Locate the cell with the specified text and output its [X, Y] center coordinate. 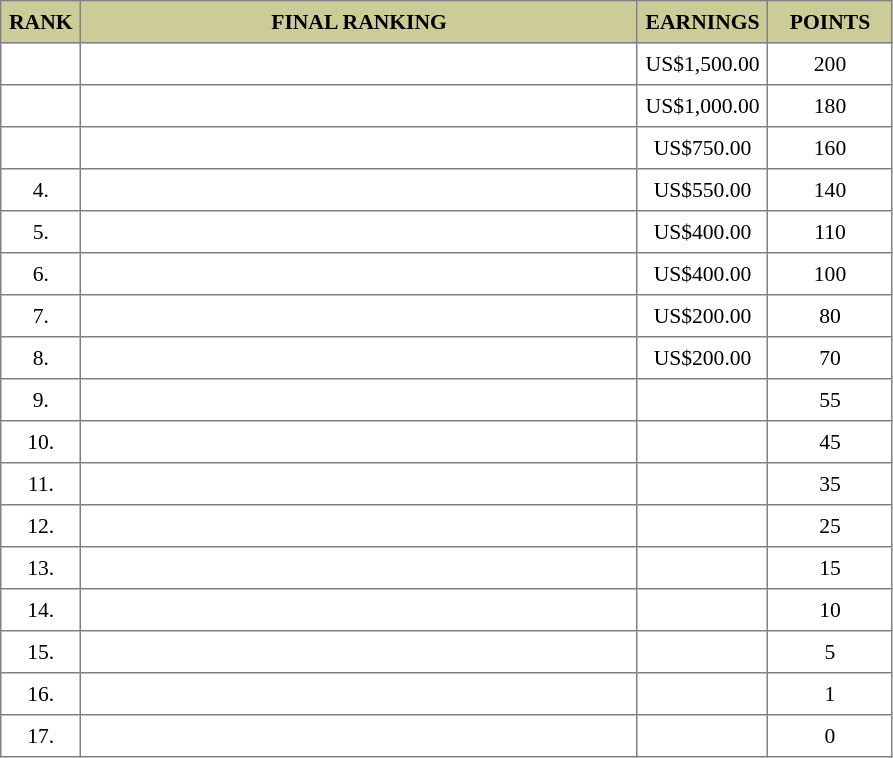
17. [41, 736]
8. [41, 358]
0 [830, 736]
15. [41, 652]
4. [41, 190]
9. [41, 400]
200 [830, 64]
5. [41, 232]
RANK [41, 22]
10. [41, 442]
14. [41, 610]
45 [830, 442]
12. [41, 526]
11. [41, 484]
7. [41, 316]
13. [41, 568]
POINTS [830, 22]
EARNINGS [702, 22]
10 [830, 610]
140 [830, 190]
160 [830, 148]
US$1,500.00 [702, 64]
25 [830, 526]
US$750.00 [702, 148]
35 [830, 484]
70 [830, 358]
180 [830, 106]
80 [830, 316]
55 [830, 400]
US$550.00 [702, 190]
1 [830, 694]
5 [830, 652]
US$1,000.00 [702, 106]
110 [830, 232]
6. [41, 274]
16. [41, 694]
FINAL RANKING [359, 22]
100 [830, 274]
15 [830, 568]
